For the text-containing cell, return its midpoint in [X, Y] coordinate format. 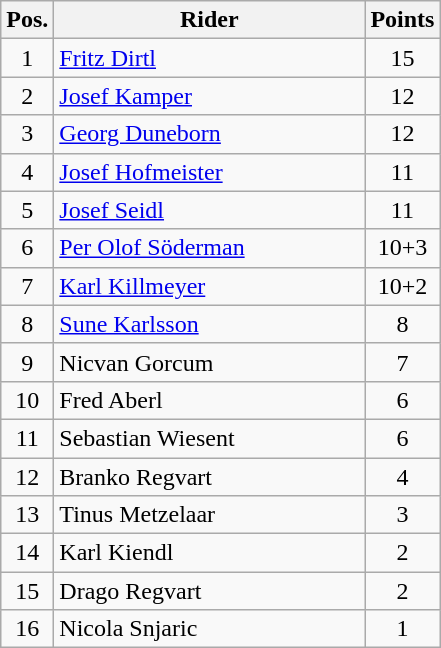
Nicola Snjaric [210, 629]
Branko Regvart [210, 477]
Karl Killmeyer [210, 286]
13 [28, 515]
Karl Kiendl [210, 553]
16 [28, 629]
5 [28, 210]
Josef Kamper [210, 96]
Sune Karlsson [210, 324]
10+2 [402, 286]
Tinus Metzelaar [210, 515]
Nicvan Gorcum [210, 362]
Drago Regvart [210, 591]
Georg Duneborn [210, 134]
Pos. [28, 20]
Josef Seidl [210, 210]
10+3 [402, 248]
Fritz Dirtl [210, 58]
14 [28, 553]
10 [28, 400]
9 [28, 362]
Josef Hofmeister [210, 172]
Per Olof Söderman [210, 248]
Points [402, 20]
Sebastian Wiesent [210, 438]
Fred Aberl [210, 400]
Rider [210, 20]
